Scan for the cell matching the given text and deliver its [x, y] coordinate at center. 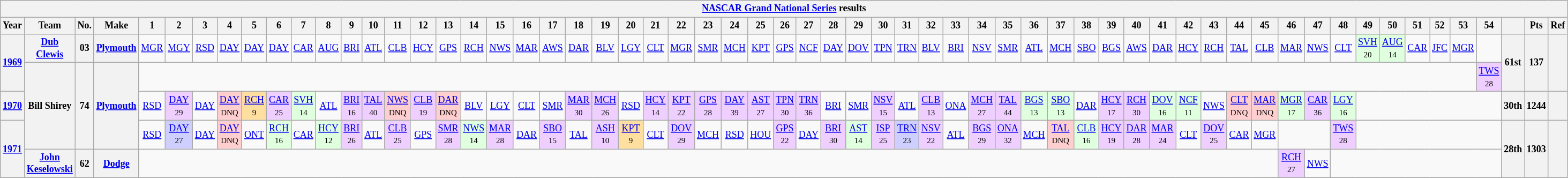
NWSDNQ [397, 106]
DARDNQ [448, 106]
32 [931, 26]
TAL44 [1008, 106]
KPT9 [631, 135]
BRI26 [351, 135]
1244 [1536, 106]
21 [656, 26]
Make [116, 26]
HCY17 [1111, 106]
03 [85, 48]
9 [351, 26]
ISP25 [883, 135]
MAR28 [500, 135]
MCH27 [982, 106]
43 [1214, 26]
39 [1111, 26]
CAR25 [279, 106]
RCH16 [279, 135]
30th [1513, 106]
40 [1137, 26]
23 [708, 26]
CLB13 [931, 106]
MGR17 [1292, 106]
NWS14 [474, 135]
MCH26 [605, 106]
10 [373, 26]
BRI30 [833, 135]
AUG [328, 48]
34 [982, 26]
CLB16 [1086, 135]
8 [328, 26]
BGS [1111, 48]
25 [761, 26]
22 [681, 26]
RCH30 [1137, 106]
28th [1513, 149]
1303 [1536, 149]
45 [1265, 26]
SMR28 [448, 135]
1 [152, 26]
35 [1008, 26]
36 [1034, 26]
TPN [883, 48]
53 [1463, 26]
3 [205, 26]
JFC [1440, 48]
NSV15 [883, 106]
50 [1392, 26]
BRI16 [351, 106]
John Keselowski [49, 164]
CLB25 [397, 135]
42 [1188, 26]
NSV22 [931, 135]
12 [423, 26]
1971 [13, 149]
Bill Shirey [49, 106]
19 [605, 26]
29 [858, 26]
SBO15 [553, 135]
44 [1239, 26]
14 [474, 26]
ONA32 [1008, 135]
DOV29 [681, 135]
47 [1318, 26]
20 [631, 26]
26 [785, 26]
24 [734, 26]
51 [1417, 26]
15 [500, 26]
CLB19 [423, 106]
137 [1536, 62]
17 [553, 26]
Dodge [116, 164]
5 [254, 26]
Year [13, 26]
AST27 [761, 106]
TPN30 [785, 106]
SVH20 [1368, 48]
MAR24 [1162, 135]
41 [1162, 26]
MAR30 [579, 106]
4 [229, 26]
ONT [254, 135]
TALDNQ [1061, 135]
GPS28 [708, 106]
1970 [13, 106]
28 [833, 26]
MGY [179, 48]
6 [279, 26]
TRN36 [808, 106]
DOV [858, 48]
ASH10 [605, 135]
BGS13 [1034, 106]
MARDNQ [1265, 106]
ONA [956, 106]
11 [397, 26]
16 [527, 26]
RCH9 [254, 106]
AUG14 [1392, 48]
SBO [1086, 48]
HCY12 [328, 135]
BGS29 [982, 135]
2 [179, 26]
No. [85, 26]
Team [49, 26]
27 [808, 26]
CLTDNQ [1239, 106]
GPS22 [785, 135]
SBO13 [1061, 106]
DOV16 [1162, 106]
SVH14 [303, 106]
NASCAR Grand National Series results [784, 9]
7 [303, 26]
HCY19 [1111, 135]
54 [1489, 26]
DAY39 [734, 106]
18 [579, 26]
KPT22 [681, 106]
38 [1086, 26]
61st [1513, 62]
62 [85, 164]
Ref [1558, 26]
49 [1368, 26]
DAY27 [179, 135]
DAY29 [179, 106]
74 [85, 106]
1969 [13, 62]
DOV25 [1214, 135]
TRN23 [907, 135]
48 [1344, 26]
31 [907, 26]
CAR36 [1318, 106]
LGY16 [1344, 106]
37 [1061, 26]
Dub Clewis [49, 48]
NSV [982, 48]
52 [1440, 26]
Pts [1536, 26]
13 [448, 26]
NCF11 [1188, 106]
NCF [808, 48]
AST14 [858, 135]
HCY14 [656, 106]
33 [956, 26]
RCH27 [1292, 164]
DAR28 [1137, 135]
30 [883, 26]
HOU [761, 135]
KPT [761, 48]
TRN [907, 48]
46 [1292, 26]
TAL40 [373, 106]
